Return the [X, Y] coordinate for the center point of the cell that contains the specified text.  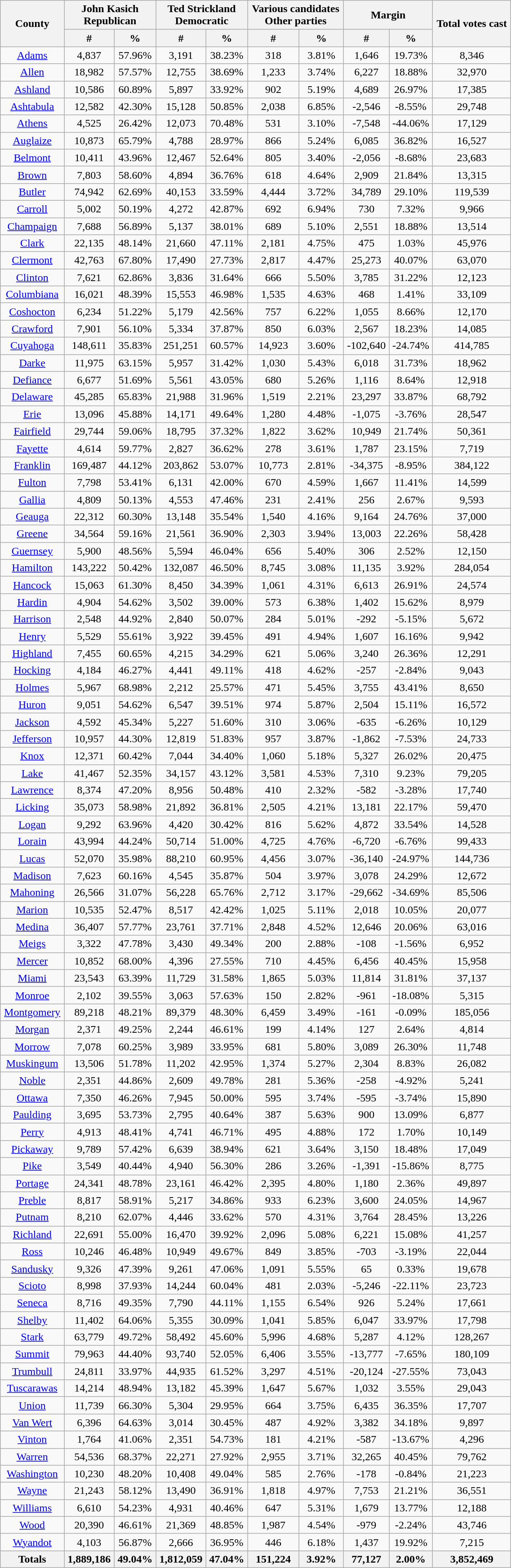
4,545 [181, 876]
48.94% [135, 1388]
4,809 [89, 500]
43,994 [89, 841]
68.98% [135, 687]
24.76% [411, 517]
2,848 [273, 927]
5.03% [321, 978]
4.92% [321, 1423]
10.05% [411, 910]
284 [273, 619]
10,408 [181, 1474]
Lawrence [32, 790]
Ashland [32, 89]
22,691 [89, 1234]
Madison [32, 876]
15,063 [89, 585]
41,467 [89, 773]
4,592 [89, 722]
Butler [32, 192]
-6,720 [367, 841]
56.87% [135, 1542]
5.18% [321, 756]
19.73% [411, 55]
5,561 [181, 380]
9,593 [471, 500]
21.21% [411, 1491]
-258 [367, 1081]
7,803 [89, 175]
40.46% [227, 1508]
Summit [32, 1354]
64.63% [135, 1423]
2.36% [411, 1183]
-7.65% [411, 1354]
7,078 [89, 1047]
4.88% [321, 1132]
5.01% [321, 619]
5,002 [89, 209]
Mahoning [32, 893]
5.43% [321, 363]
31.64% [227, 277]
2.52% [411, 551]
48.85% [227, 1525]
17,661 [471, 1303]
902 [273, 89]
1,280 [273, 414]
475 [367, 243]
-24.97% [411, 859]
9,292 [89, 824]
-36,140 [367, 859]
495 [273, 1132]
13,315 [471, 175]
1,041 [273, 1320]
3,695 [89, 1115]
Various candidatesOther parties [296, 15]
816 [273, 824]
9,326 [89, 1268]
6.18% [321, 1542]
23,161 [181, 1183]
-178 [367, 1474]
26.97% [411, 89]
Shelby [32, 1320]
595 [273, 1098]
Warren [32, 1457]
Athens [32, 123]
471 [273, 687]
13,148 [181, 517]
25.57% [227, 687]
7,688 [89, 226]
31.58% [227, 978]
56.89% [135, 226]
39.92% [227, 1234]
9,789 [89, 1149]
41.06% [135, 1440]
22,044 [471, 1251]
34.18% [411, 1423]
21,223 [471, 1474]
256 [367, 500]
9,897 [471, 1423]
127 [367, 1029]
42.95% [227, 1064]
4.76% [321, 841]
585 [273, 1474]
481 [273, 1286]
2.82% [321, 995]
48.39% [135, 295]
Stark [32, 1337]
1,607 [367, 636]
36.90% [227, 534]
4,689 [367, 89]
31.42% [227, 363]
-20,124 [367, 1371]
37.93% [135, 1286]
Meigs [32, 944]
3.17% [321, 893]
85,506 [471, 893]
Pickaway [32, 1149]
491 [273, 636]
Gallia [32, 500]
44.86% [135, 1081]
Fayette [32, 448]
5,179 [181, 312]
56.10% [135, 329]
710 [273, 961]
34,157 [181, 773]
24,341 [89, 1183]
58.98% [135, 807]
10,535 [89, 910]
8,450 [181, 585]
3.71% [321, 1457]
2,712 [273, 893]
59.77% [135, 448]
50.42% [135, 568]
13,182 [181, 1388]
-5,246 [367, 1286]
4,441 [181, 670]
51.22% [135, 312]
-13,777 [367, 1354]
5,241 [471, 1081]
2,548 [89, 619]
10,411 [89, 158]
17,490 [181, 260]
Montgomery [32, 1012]
12,188 [471, 1508]
7,455 [89, 653]
26.02% [411, 756]
Scioto [32, 1286]
3,014 [181, 1423]
59,470 [471, 807]
2.81% [321, 465]
25,273 [367, 260]
57.96% [135, 55]
41,257 [471, 1234]
-15.86% [411, 1166]
Belmont [32, 158]
-635 [367, 722]
9,966 [471, 209]
31.07% [135, 893]
15,890 [471, 1098]
60.42% [135, 756]
Clinton [32, 277]
151,224 [273, 1559]
46.27% [135, 670]
Noble [32, 1081]
6,234 [89, 312]
Defiance [32, 380]
3,549 [89, 1166]
35,073 [89, 807]
50.85% [227, 106]
45,976 [471, 243]
10,586 [89, 89]
2,827 [181, 448]
647 [273, 1508]
6.23% [321, 1200]
46.26% [135, 1098]
58.91% [135, 1200]
6,677 [89, 380]
44.24% [135, 841]
974 [273, 705]
36,407 [89, 927]
Lorain [32, 841]
5,967 [89, 687]
40,153 [181, 192]
3.61% [321, 448]
42.00% [227, 482]
3.40% [321, 158]
1,987 [273, 1525]
4,614 [89, 448]
7,753 [367, 1491]
6.38% [321, 602]
16,527 [471, 141]
13.77% [411, 1508]
12,467 [181, 158]
Jackson [32, 722]
63,016 [471, 927]
18.48% [411, 1149]
43.05% [227, 380]
61.52% [227, 1371]
4,837 [89, 55]
Henry [32, 636]
1.03% [411, 243]
2,609 [181, 1081]
Geauga [32, 517]
757 [273, 312]
8,956 [181, 790]
4.68% [321, 1337]
692 [273, 209]
2,304 [367, 1064]
3.72% [321, 192]
9,051 [89, 705]
3.94% [321, 534]
45.88% [135, 414]
32,970 [471, 72]
23.15% [411, 448]
-102,640 [367, 346]
46.98% [227, 295]
30.45% [227, 1423]
-7.53% [411, 739]
20,077 [471, 910]
26.91% [411, 585]
49.11% [227, 670]
21,243 [89, 1491]
Cuyahoga [32, 346]
21.84% [411, 175]
-0.09% [411, 1012]
3,089 [367, 1047]
231 [273, 500]
9,261 [181, 1268]
2,955 [273, 1457]
89,218 [89, 1012]
60.30% [135, 517]
5.19% [321, 89]
7,350 [89, 1098]
6,018 [367, 363]
64.06% [135, 1320]
24,574 [471, 585]
318 [273, 55]
46.48% [135, 1251]
14,599 [471, 482]
4.52% [321, 927]
-8.68% [411, 158]
22,271 [181, 1457]
44.92% [135, 619]
531 [273, 123]
200 [273, 944]
5,315 [471, 995]
-4.92% [411, 1081]
34.29% [227, 653]
7,215 [471, 1542]
468 [367, 295]
3,581 [273, 773]
3.62% [321, 431]
27.55% [227, 961]
4,725 [273, 841]
15,128 [181, 106]
6,131 [181, 482]
926 [367, 1303]
47.04% [227, 1559]
6,877 [471, 1115]
7.32% [411, 209]
4,296 [471, 1440]
387 [273, 1115]
6,456 [367, 961]
5.06% [321, 653]
4.63% [321, 295]
-1,075 [367, 414]
51.00% [227, 841]
1,646 [367, 55]
50,714 [181, 841]
32,265 [367, 1457]
Licking [32, 807]
57.57% [135, 72]
23,543 [89, 978]
1,764 [89, 1440]
53.07% [227, 465]
51.78% [135, 1064]
2,551 [367, 226]
8,346 [471, 55]
11.41% [411, 482]
13,514 [471, 226]
Ashtabula [32, 106]
17,129 [471, 123]
1,519 [273, 397]
-34.69% [411, 893]
53.73% [135, 1115]
37.71% [227, 927]
40.44% [135, 1166]
850 [273, 329]
4.53% [321, 773]
9,942 [471, 636]
48.78% [135, 1183]
689 [273, 226]
185,056 [471, 1012]
21,369 [181, 1525]
Ross [32, 1251]
-44.06% [411, 123]
50,361 [471, 431]
23,761 [181, 927]
44.30% [135, 739]
43.41% [411, 687]
11,748 [471, 1047]
52.64% [227, 158]
11,975 [89, 363]
278 [273, 448]
47.11% [227, 243]
-7,548 [367, 123]
Auglaize [32, 141]
Preble [32, 1200]
29.10% [411, 192]
45.39% [227, 1388]
1,030 [273, 363]
5.10% [321, 226]
2,909 [367, 175]
128,267 [471, 1337]
36.62% [227, 448]
-18.08% [411, 995]
36.82% [411, 141]
49.72% [135, 1337]
Ottawa [32, 1098]
37.32% [227, 431]
Erie [32, 414]
34,564 [89, 534]
Williams [32, 1508]
7,310 [367, 773]
31.96% [227, 397]
4.16% [321, 517]
27.73% [227, 260]
13,003 [367, 534]
670 [273, 482]
13,506 [89, 1064]
38.94% [227, 1149]
16,470 [181, 1234]
Fulton [32, 482]
2,395 [273, 1183]
286 [273, 1166]
2.03% [321, 1286]
Hardin [32, 602]
9,043 [471, 670]
3,297 [273, 1371]
4,215 [181, 653]
Mercer [32, 961]
14,923 [273, 346]
21,561 [181, 534]
306 [367, 551]
1,180 [367, 1183]
-27.55% [411, 1371]
132,087 [181, 568]
70.48% [227, 123]
39.45% [227, 636]
5.63% [321, 1115]
60.04% [227, 1286]
15,553 [181, 295]
26.42% [135, 123]
144,736 [471, 859]
63.15% [135, 363]
4,272 [181, 209]
446 [273, 1542]
4,184 [89, 670]
26,566 [89, 893]
County [32, 23]
1,025 [273, 910]
Champaign [32, 226]
5.40% [321, 551]
10,852 [89, 961]
49.25% [135, 1029]
4,456 [273, 859]
51.60% [227, 722]
-3.74% [411, 1098]
1,812,059 [181, 1559]
2.32% [321, 790]
3,764 [367, 1217]
13,490 [181, 1491]
21,892 [181, 807]
57.63% [227, 995]
15.08% [411, 1234]
17,740 [471, 790]
-6.26% [411, 722]
39.00% [227, 602]
24,733 [471, 739]
59.16% [135, 534]
10,957 [89, 739]
Adams [32, 55]
13,096 [89, 414]
680 [273, 380]
49.35% [135, 1303]
4,872 [367, 824]
-108 [367, 944]
2,181 [273, 243]
19.92% [411, 1542]
53.41% [135, 482]
5.87% [321, 705]
1,402 [367, 602]
-29,662 [367, 893]
2,244 [181, 1029]
Lucas [32, 859]
79,205 [471, 773]
4.12% [411, 1337]
40.64% [227, 1115]
4.47% [321, 260]
88,210 [181, 859]
2,567 [367, 329]
8,775 [471, 1166]
35.87% [227, 876]
65 [367, 1268]
12,291 [471, 653]
77,127 [367, 1559]
51.83% [227, 739]
Franklin [32, 465]
-13.67% [411, 1440]
50.19% [135, 209]
8.83% [411, 1064]
26.30% [411, 1047]
-161 [367, 1012]
42.56% [227, 312]
-587 [367, 1440]
46.42% [227, 1183]
4,741 [181, 1132]
5.11% [321, 910]
0.33% [411, 1268]
58.60% [135, 175]
9,164 [367, 517]
26.36% [411, 653]
172 [367, 1132]
20,475 [471, 756]
45,285 [89, 397]
36,551 [471, 1491]
3,785 [367, 277]
4,904 [89, 602]
4,420 [181, 824]
20.06% [411, 927]
3.81% [321, 55]
656 [273, 551]
2,840 [181, 619]
8,517 [181, 910]
30.09% [227, 1320]
8,745 [273, 568]
150 [273, 995]
4.45% [321, 961]
33.87% [411, 397]
180,109 [471, 1354]
Total votes cast [471, 23]
10,246 [89, 1251]
44.40% [135, 1354]
Wood [32, 1525]
4.97% [321, 1491]
2,018 [367, 910]
203,862 [181, 465]
4,894 [181, 175]
4,396 [181, 961]
18.23% [411, 329]
12,371 [89, 756]
4,553 [181, 500]
3,989 [181, 1047]
Washington [32, 1474]
45.34% [135, 722]
33.54% [411, 824]
Highland [32, 653]
Pike [32, 1166]
5.27% [321, 1064]
3,852,469 [471, 1559]
44,935 [181, 1371]
11,135 [367, 568]
14,085 [471, 329]
12,755 [181, 72]
Trumbull [32, 1371]
281 [273, 1081]
2.76% [321, 1474]
56.30% [227, 1166]
6,613 [367, 585]
11,814 [367, 978]
17,707 [471, 1405]
20,390 [89, 1525]
5,957 [181, 363]
Clark [32, 243]
18,982 [89, 72]
5,334 [181, 329]
14,171 [181, 414]
1,374 [273, 1064]
6,396 [89, 1423]
-8.95% [411, 465]
3,063 [181, 995]
54.73% [227, 1440]
3.07% [321, 859]
1,061 [273, 585]
61.30% [135, 585]
5.55% [321, 1268]
-8.55% [411, 106]
4,103 [89, 1542]
8,210 [89, 1217]
46.04% [227, 551]
10,149 [471, 1132]
62.07% [135, 1217]
16.16% [411, 636]
68.00% [135, 961]
4.80% [321, 1183]
Hancock [32, 585]
169,487 [89, 465]
37.87% [227, 329]
1,032 [367, 1388]
5,900 [89, 551]
63.96% [135, 824]
48.41% [135, 1132]
Ted StricklandDemocratic [202, 15]
12,150 [471, 551]
5,304 [181, 1405]
1,822 [273, 431]
666 [273, 277]
-3.28% [411, 790]
62.69% [135, 192]
-2.84% [411, 670]
33.62% [227, 1217]
Miami [32, 978]
-22.11% [411, 1286]
Greene [32, 534]
15.11% [411, 705]
-582 [367, 790]
6,227 [367, 72]
5,287 [367, 1337]
4,940 [181, 1166]
10,873 [89, 141]
12,582 [89, 106]
49.67% [227, 1251]
57.42% [135, 1149]
2,371 [89, 1029]
22,135 [89, 243]
51.69% [135, 380]
5.67% [321, 1388]
4,444 [273, 192]
Carroll [32, 209]
8,998 [89, 1286]
60.16% [135, 876]
50.00% [227, 1098]
16,021 [89, 295]
119,539 [471, 192]
849 [273, 1251]
34.86% [227, 1200]
2,505 [273, 807]
-6.76% [411, 841]
Hamilton [32, 568]
31.22% [411, 277]
42.42% [227, 910]
199 [273, 1029]
Medina [32, 927]
38.69% [227, 72]
48.14% [135, 243]
52.05% [227, 1354]
22.26% [411, 534]
6.94% [321, 209]
4.64% [321, 175]
5.08% [321, 1234]
21,660 [181, 243]
6,610 [89, 1508]
38.01% [227, 226]
3,922 [181, 636]
664 [273, 1405]
6,047 [367, 1320]
5.50% [321, 277]
39.55% [135, 995]
60.89% [135, 89]
2,212 [181, 687]
6,547 [181, 705]
3,191 [181, 55]
24.05% [411, 1200]
46.71% [227, 1132]
57.77% [135, 927]
Hocking [32, 670]
-979 [367, 1525]
418 [273, 670]
Knox [32, 756]
Sandusky [32, 1268]
59.06% [135, 431]
8.64% [411, 380]
3.97% [321, 876]
5,529 [89, 636]
6,406 [273, 1354]
24.29% [411, 876]
54.23% [135, 1508]
1,437 [367, 1542]
148,611 [89, 346]
58,492 [181, 1337]
Van Wert [32, 1423]
-34,375 [367, 465]
1,889,186 [89, 1559]
50.48% [227, 790]
29,748 [471, 106]
23,297 [367, 397]
Fairfield [32, 431]
4.94% [321, 636]
1,818 [273, 1491]
3,836 [181, 277]
48.21% [135, 1012]
Darke [32, 363]
35.54% [227, 517]
2.64% [411, 1029]
4,446 [181, 1217]
47.78% [135, 944]
37,137 [471, 978]
93,740 [181, 1354]
2.67% [411, 500]
Jefferson [32, 739]
12,918 [471, 380]
Delaware [32, 397]
Richland [32, 1234]
7,044 [181, 756]
957 [273, 739]
504 [273, 876]
63.39% [135, 978]
36.95% [227, 1542]
47.06% [227, 1268]
29,744 [89, 431]
28.97% [227, 141]
3.87% [321, 739]
58.12% [135, 1491]
Coshocton [32, 312]
Paulding [32, 1115]
42.87% [227, 209]
43.12% [227, 773]
3.26% [321, 1166]
Union [32, 1405]
60.57% [227, 346]
Monroe [32, 995]
5.80% [321, 1047]
36.81% [227, 807]
67.80% [135, 260]
8,650 [471, 687]
37,000 [471, 517]
5.62% [321, 824]
5.31% [321, 1508]
1,060 [273, 756]
63,070 [471, 260]
21.74% [411, 431]
Putnam [32, 1217]
15.62% [411, 602]
-961 [367, 995]
6,952 [471, 944]
1,155 [273, 1303]
2.41% [321, 500]
Columbiana [32, 295]
2,504 [367, 705]
Margin [388, 15]
23,683 [471, 158]
7,719 [471, 448]
-2.24% [411, 1525]
48.30% [227, 1012]
2.00% [411, 1559]
14,244 [181, 1286]
410 [273, 790]
43,746 [471, 1525]
33.92% [227, 89]
47.20% [135, 790]
-292 [367, 619]
8,374 [89, 790]
3.75% [321, 1405]
3,150 [367, 1149]
-1,391 [367, 1166]
5.45% [321, 687]
79,963 [89, 1354]
4.75% [321, 243]
36.91% [227, 1491]
54,536 [89, 1457]
1.41% [411, 295]
-2,056 [367, 158]
19,678 [471, 1268]
3.64% [321, 1149]
5,355 [181, 1320]
65.83% [135, 397]
5,897 [181, 89]
5.85% [321, 1320]
866 [273, 141]
22.17% [411, 807]
8,817 [89, 1200]
29.95% [227, 1405]
5,672 [471, 619]
2,666 [181, 1542]
573 [273, 602]
Muskingum [32, 1064]
47.39% [135, 1268]
2,817 [273, 260]
-0.84% [411, 1474]
Holmes [32, 687]
35.98% [135, 859]
45.60% [227, 1337]
284,054 [471, 568]
5,327 [367, 756]
44.12% [135, 465]
33,109 [471, 295]
34.39% [227, 585]
16,572 [471, 705]
7,790 [181, 1303]
13.09% [411, 1115]
4.59% [321, 482]
2,303 [273, 534]
36.35% [411, 1405]
14,214 [89, 1388]
11,729 [181, 978]
181 [273, 1440]
3.49% [321, 1012]
42.30% [135, 106]
3,078 [367, 876]
487 [273, 1423]
11,402 [89, 1320]
43.96% [135, 158]
-3.76% [411, 414]
10,129 [471, 722]
6.03% [321, 329]
60.65% [135, 653]
49.78% [227, 1081]
18,962 [471, 363]
39.51% [227, 705]
3,430 [181, 944]
-5.15% [411, 619]
Portage [32, 1183]
5,227 [181, 722]
3,755 [367, 687]
1,667 [367, 482]
Crawford [32, 329]
900 [367, 1115]
52,070 [89, 859]
143,222 [89, 568]
6.22% [321, 312]
384,122 [471, 465]
6.85% [321, 106]
7,798 [89, 482]
50.07% [227, 619]
5,996 [273, 1337]
38.23% [227, 55]
49,897 [471, 1183]
35.83% [135, 346]
Clermont [32, 260]
John KasichRepublican [110, 15]
68.37% [135, 1457]
Wayne [32, 1491]
7,623 [89, 876]
3.06% [321, 722]
60.95% [227, 859]
2,795 [181, 1115]
6.54% [321, 1303]
17,385 [471, 89]
Seneca [32, 1303]
Lake [32, 773]
5.36% [321, 1081]
15,958 [471, 961]
570 [273, 1217]
7,901 [89, 329]
49.34% [227, 944]
42,763 [89, 260]
12,170 [471, 312]
28.45% [411, 1217]
Tuscarawas [32, 1388]
4,814 [471, 1029]
1,679 [367, 1508]
-1.56% [411, 944]
4.14% [321, 1029]
12,672 [471, 876]
6,221 [367, 1234]
8,979 [471, 602]
8,716 [89, 1303]
11,202 [181, 1064]
6,639 [181, 1149]
4,931 [181, 1508]
1,233 [273, 72]
48.20% [135, 1474]
7,621 [89, 277]
47.46% [227, 500]
5,594 [181, 551]
1,116 [367, 380]
Allen [32, 72]
30.42% [227, 824]
Marion [32, 910]
56,228 [181, 893]
3.60% [321, 346]
310 [273, 722]
1,055 [367, 312]
5,217 [181, 1200]
Huron [32, 705]
Harrison [32, 619]
Guernsey [32, 551]
618 [273, 175]
14,528 [471, 824]
3,322 [89, 944]
2,096 [273, 1234]
2,038 [273, 106]
18,795 [181, 431]
14,967 [471, 1200]
68,792 [471, 397]
33.59% [227, 192]
Morrow [32, 1047]
99,433 [471, 841]
1,535 [273, 295]
-1,862 [367, 739]
2,102 [89, 995]
4.54% [321, 1525]
21,988 [181, 397]
55.61% [135, 636]
6,085 [367, 141]
6,459 [273, 1012]
66.30% [135, 1405]
3,382 [367, 1423]
55.00% [135, 1234]
3.10% [321, 123]
73,043 [471, 1371]
46.50% [227, 568]
58,428 [471, 534]
4.51% [321, 1371]
49.64% [227, 414]
3,600 [367, 1200]
-3.19% [411, 1251]
40.07% [411, 260]
3,502 [181, 602]
63,779 [89, 1337]
24,811 [89, 1371]
52.47% [135, 910]
5,137 [181, 226]
28,547 [471, 414]
62.86% [135, 277]
31.81% [411, 978]
10,230 [89, 1474]
31.73% [411, 363]
1,540 [273, 517]
7,945 [181, 1098]
1,647 [273, 1388]
730 [367, 209]
-257 [367, 670]
3.08% [321, 568]
12,073 [181, 123]
74,942 [89, 192]
33.95% [227, 1047]
Logan [32, 824]
1,091 [273, 1268]
44.11% [227, 1303]
-24.74% [411, 346]
-2,546 [367, 106]
27.92% [227, 1457]
4,788 [181, 141]
1.70% [411, 1132]
26,082 [471, 1064]
29,043 [471, 1388]
65.79% [135, 141]
52.35% [135, 773]
34,789 [367, 192]
4,913 [89, 1132]
-595 [367, 1098]
2.88% [321, 944]
17,049 [471, 1149]
3,240 [367, 653]
5.26% [321, 380]
Morgan [32, 1029]
36.76% [227, 175]
933 [273, 1200]
48.56% [135, 551]
11,739 [89, 1405]
3.85% [321, 1251]
414,785 [471, 346]
12,646 [367, 927]
Totals [32, 1559]
23,723 [471, 1286]
65.76% [227, 893]
13,181 [367, 807]
10,773 [273, 465]
13,226 [471, 1217]
12,123 [471, 277]
Perry [32, 1132]
Vinton [32, 1440]
805 [273, 158]
9.23% [411, 773]
4.48% [321, 414]
1,787 [367, 448]
681 [273, 1047]
8.66% [411, 312]
34.40% [227, 756]
50.13% [135, 500]
Wyandot [32, 1542]
6,435 [367, 1405]
-703 [367, 1251]
4,525 [89, 123]
89,379 [181, 1012]
1,865 [273, 978]
251,251 [181, 346]
12,819 [181, 739]
79,762 [471, 1457]
22,312 [89, 517]
60.25% [135, 1047]
17,798 [471, 1320]
Brown [32, 175]
4.62% [321, 670]
2.21% [321, 397]
